Pinpoint the cell where the given text exists, returning its (x, y) midpoint coordinate. 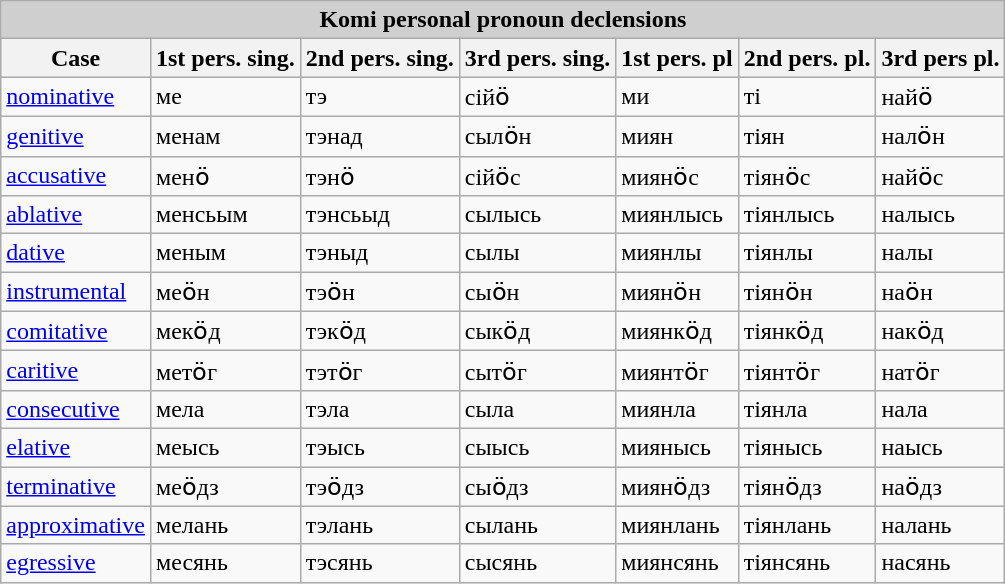
nominative (76, 97)
approximative (76, 525)
сійӧ (537, 97)
меысь (225, 447)
ті (807, 97)
нала (940, 409)
тэнсьыд (380, 215)
тэнад (380, 136)
2nd pers. sing. (380, 58)
налань (940, 525)
менӧ (225, 176)
мекӧд (225, 331)
наӧн (940, 292)
менам (225, 136)
тіянӧн (807, 292)
ми (677, 97)
ме (225, 97)
egressive (76, 563)
dative (76, 253)
месянь (225, 563)
тэӧдз (380, 486)
найӧс (940, 176)
Case (76, 58)
1st pers. sing. (225, 58)
тіянӧдз (807, 486)
Komi personal pronoun declensions (503, 20)
тэнӧ (380, 176)
elative (76, 447)
миянӧн (677, 292)
миянӧс (677, 176)
миянлань (677, 525)
тэтӧг (380, 371)
миянкӧд (677, 331)
тэӧн (380, 292)
натӧг (940, 371)
caritive (76, 371)
миянысь (677, 447)
миянӧдз (677, 486)
2nd pers. pl. (807, 58)
тіянлысь (807, 215)
меӧдз (225, 486)
тіянтӧг (807, 371)
тіянла (807, 409)
налӧн (940, 136)
метӧг (225, 371)
тэкӧд (380, 331)
сійӧс (537, 176)
тэ (380, 97)
1st pers. pl (677, 58)
terminative (76, 486)
instrumental (76, 292)
найӧ (940, 97)
сыкӧд (537, 331)
сылань (537, 525)
тіянсянь (807, 563)
миянтӧг (677, 371)
миян (677, 136)
миянла (677, 409)
сысянь (537, 563)
тіянӧс (807, 176)
насянь (940, 563)
мелань (225, 525)
consecutive (76, 409)
мела (225, 409)
тіян (807, 136)
accusative (76, 176)
сыысь (537, 447)
сытӧг (537, 371)
3rd pers. sing. (537, 58)
менсьым (225, 215)
тіянлань (807, 525)
тэсянь (380, 563)
ablative (76, 215)
наӧдз (940, 486)
тіянысь (807, 447)
тіянлы (807, 253)
сыла (537, 409)
накӧд (940, 331)
наысь (940, 447)
миянсянь (677, 563)
сыӧн (537, 292)
меным (225, 253)
тіянкӧд (807, 331)
сылӧн (537, 136)
comitative (76, 331)
сылы (537, 253)
genitive (76, 136)
налы (940, 253)
тэысь (380, 447)
тэла (380, 409)
миянлысь (677, 215)
меӧн (225, 292)
сылысь (537, 215)
миянлы (677, 253)
тэлань (380, 525)
налысь (940, 215)
сыӧдз (537, 486)
тэныд (380, 253)
3rd pers pl. (940, 58)
